Identify which cell holds the provided text, then report its [X, Y] central coordinate. 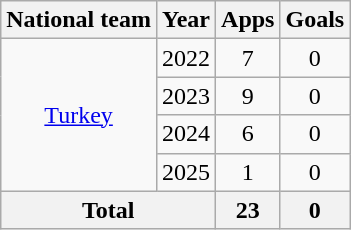
23 [248, 210]
9 [248, 96]
Apps [248, 20]
2023 [186, 96]
Goals [315, 20]
2025 [186, 172]
National team [79, 20]
6 [248, 134]
2022 [186, 58]
7 [248, 58]
Year [186, 20]
Turkey [79, 115]
2024 [186, 134]
1 [248, 172]
Total [108, 210]
